Find where the given text appears and provide that cell's center as (x, y) coordinate. 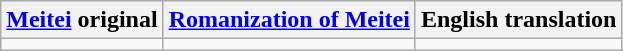
Romanization of Meitei (289, 20)
Meitei original (82, 20)
English translation (518, 20)
